Determine the [X, Y] coordinate at the center of the cell enclosing the given text.  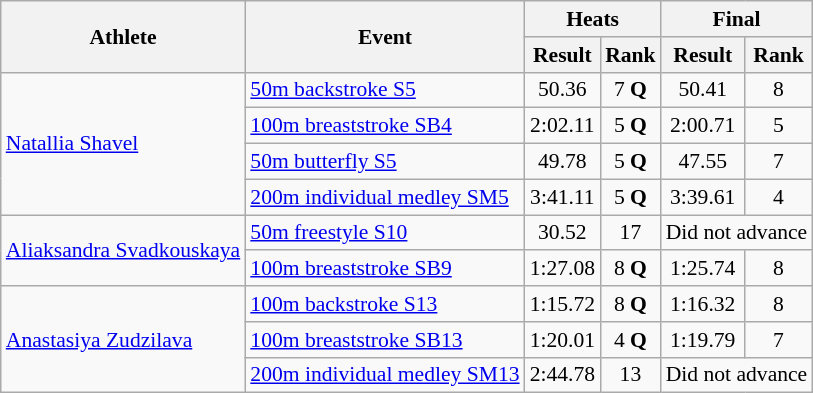
5 [778, 126]
1:25.74 [703, 269]
100m breaststroke SB13 [384, 340]
Event [384, 36]
1:15.72 [562, 304]
2:44.78 [562, 375]
1:27.08 [562, 269]
Natallia Shavel [124, 143]
17 [630, 233]
49.78 [562, 162]
13 [630, 375]
100m breaststroke SB9 [384, 269]
Anastasiya Zudzilava [124, 340]
2:00.71 [703, 126]
7 Q [630, 90]
4 [778, 197]
Heats [593, 19]
4 Q [630, 340]
3:41.11 [562, 197]
100m backstroke S13 [384, 304]
Aliaksandra Svadkouskaya [124, 250]
2:02.11 [562, 126]
100m breaststroke SB4 [384, 126]
200m individual medley SM13 [384, 375]
Final [737, 19]
200m individual medley SM5 [384, 197]
50.41 [703, 90]
30.52 [562, 233]
50m freestyle S10 [384, 233]
1:19.79 [703, 340]
47.55 [703, 162]
3:39.61 [703, 197]
50m butterfly S5 [384, 162]
1:20.01 [562, 340]
1:16.32 [703, 304]
Athlete [124, 36]
50.36 [562, 90]
50m backstroke S5 [384, 90]
